Identify which cell holds the provided text, then report its [x, y] central coordinate. 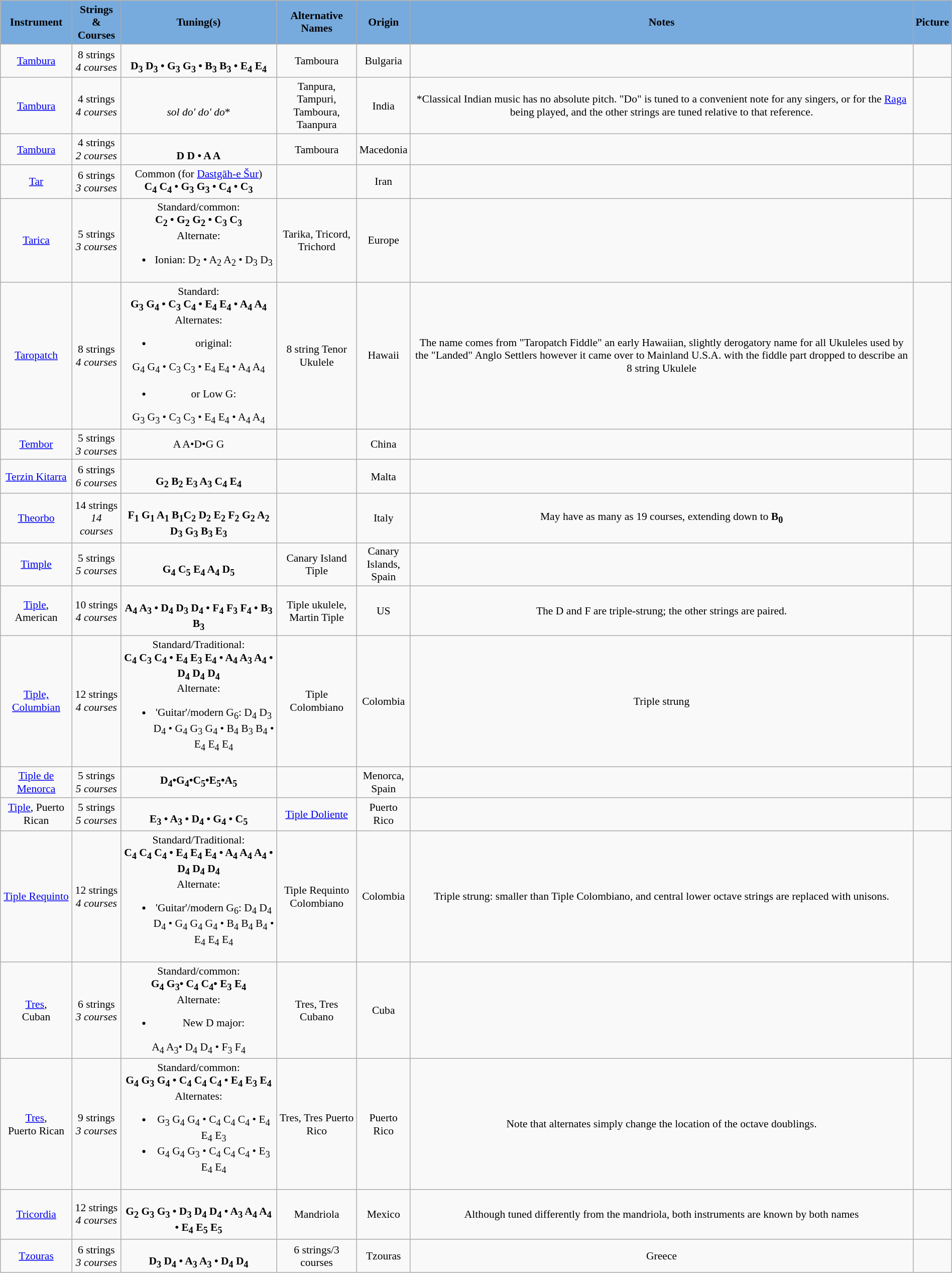
Canary Islands, Spain [384, 565]
6 strings6 courses [96, 476]
Taropatch [36, 355]
Tres, Tres Puerto Rico [317, 1124]
Cuba [384, 1010]
8 string Tenor Ukulele [317, 355]
Standard/Traditional:C4 C4 C4 • E4 E4 E4 • A4 A4 A4 • D4 D4 D4Alternate:'Guitar'/modern G6: D4 D4 D4 • G4 G4 G4 • B4 B4 B4 • E4 E4 E4 [198, 896]
Tiple Requinto [36, 896]
6 strings/3 courses [317, 1256]
Mexico [384, 1214]
Tres, Tres Cubano [317, 1010]
Tiple, Puerto Rican [36, 814]
G2 B2 E3 A3 C4 E4 [198, 476]
4 strings2 courses [96, 149]
Standard/common:C2 • G2 G2 • C3 C3Alternate:Ionian: D2 • A2 A2 • D3 D3 [198, 240]
Alternative Names [317, 22]
Tiple, American [36, 611]
Tiple Colombiano [317, 701]
D4•G4•C5•E5•A5 [198, 782]
Triple strung [662, 701]
Tanpura, Tampuri, Tamboura, Taanpura [317, 105]
Tuning(s) [198, 22]
A A•D•G G [198, 444]
Strings & Courses [96, 22]
Standard:G3 G4 • C3 C4 • E4 E4 • A4 A4Alternates:original:G4 G4 • C3 C3 • E4 E4 • A4 A4or Low G:G3 G3 • C3 C3 • E4 E4 • A4 A4 [198, 355]
Tricordia [36, 1214]
Instrument [36, 22]
A4 A3 • D4 D3 D4 • F4 F3 F4 • B3 B3 [198, 611]
Theorbo [36, 518]
9 strings3 courses [96, 1124]
Europe [384, 240]
D3 D4 • A3 A3 • D4 D4 [198, 1256]
Standard/Traditional:C4 C3 C4 • E4 E3 E4 • A4 A3 A4 • D4 D4 D4Alternate:'Guitar'/modern G6: D4 D3 D4 • G4 G3 G4 • B4 B3 B4 • E4 E4 E4 [198, 701]
Macedonia [384, 149]
Italy [384, 518]
Greece [662, 1256]
Tiple de Menorca [36, 782]
Iran [384, 182]
G2 G3 G3 • D3 D4 D4 • A3 A4 A4 • E4 E5 E5 [198, 1214]
sol do' do' do* [198, 105]
Standard/common:G4 G3• C4 C4• E3 E4Alternate:New D major:A4 A3• D4 D4 • F3 F4 [198, 1010]
Hawaii [384, 355]
Tembor [36, 444]
10 strings4 courses [96, 611]
Picture [932, 22]
Tar [36, 182]
Note that alternates simply change the location of the octave doublings. [662, 1124]
Tarica [36, 240]
4 strings4 courses [96, 105]
Tarika, Tricord, Trichord [317, 240]
Tiple Requinto Colombiano [317, 896]
Standard/common:G4 G3 G4 • C4 C4 C4 • E4 E3 E4Alternates:G3 G4 G4 • C4 C4 C4 • E4 E4 E3G4 G4 G3 • C4 C4 C4 • E3 E4 E4 [198, 1124]
Tres,Cuban [36, 1010]
Tiple, Columbian [36, 701]
Tiple Doliente [317, 814]
US [384, 611]
E3 • A3 • D4 • G4 • C5 [198, 814]
Notes [662, 22]
Canary Island Tiple [317, 565]
Bulgaria [384, 60]
Tiple ukulele, Martin Tiple [317, 611]
F1 G1 A1 B1C2 D2 E2 F2 G2 A2 D3 G3 B3 E3 [198, 518]
Malta [384, 476]
China [384, 444]
G4 C5 E4 A4 D5 [198, 565]
Although tuned differently from the mandriola, both instruments are known by both names [662, 1214]
Origin [384, 22]
India [384, 105]
Terzin Kitarra [36, 476]
The D and F are triple-strung; the other strings are paired. [662, 611]
Common (for Dastgāh-e Šur)C4 C4 • G3 G3 • C4 • C3 [198, 182]
D3 D3 • G3 G3 • B3 B3 • E4 E4 [198, 60]
Timple [36, 565]
14 strings14 courses [96, 518]
Menorca, Spain [384, 782]
Triple strung: smaller than Tiple Colombiano, and central lower octave strings are replaced with unisons. [662, 896]
D D • A A [198, 149]
Tres,Puerto Rican [36, 1124]
May have as many as 19 courses, extending down to B0 [662, 518]
Mandriola [317, 1214]
